Provide the [X, Y] coordinate of the cell's center where the given text is located.  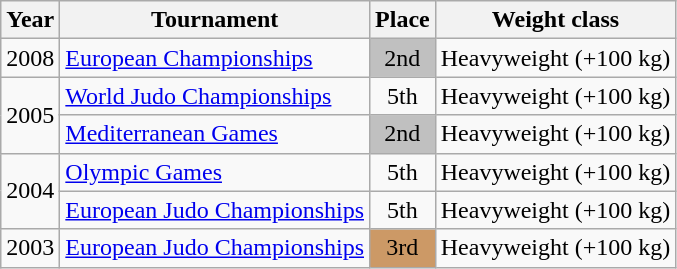
2004 [30, 191]
2008 [30, 58]
Tournament [215, 20]
Mediterranean Games [215, 134]
Place [403, 20]
Weight class [556, 20]
European Championships [215, 58]
3rd [403, 248]
2005 [30, 115]
Year [30, 20]
World Judo Championships [215, 96]
Olympic Games [215, 172]
2003 [30, 248]
